Output the [x, y] coordinate of the center of the cell containing the given text.  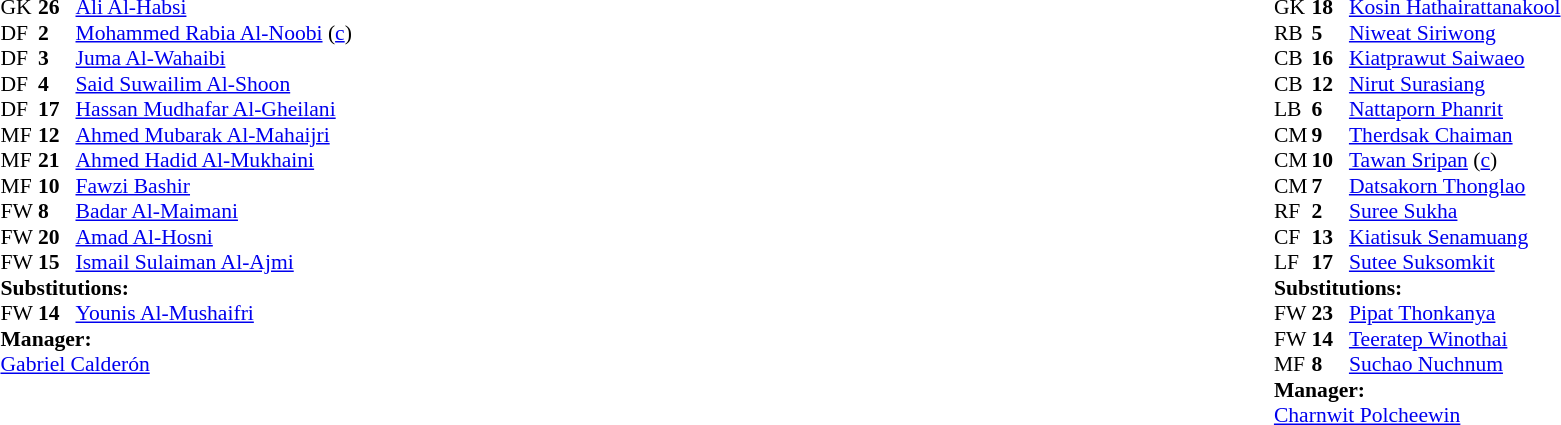
Tawan Sripan (c) [1455, 161]
9 [1330, 135]
RB [1293, 33]
5 [1330, 33]
21 [57, 161]
Badar Al-Maimani [214, 211]
Suree Sukha [1455, 211]
Ismail Sulaiman Al-Ajmi [214, 263]
Kiatprawut Saiwaeo [1455, 59]
Suchao Nuchnum [1455, 365]
CF [1293, 237]
Teeratep Winothai [1455, 339]
Pipat Thonkanya [1455, 313]
Nattaporn Phanrit [1455, 109]
Mohammed Rabia Al-Noobi (c) [214, 33]
23 [1330, 313]
16 [1330, 59]
Younis Al-Mushaifri [214, 313]
6 [1330, 109]
Ahmed Hadid Al-Mukhaini [214, 161]
4 [57, 84]
Sutee Suksomkit [1455, 263]
LF [1293, 263]
Said Suwailim Al-Shoon [214, 84]
Juma Al-Wahaibi [214, 59]
Kiatisuk Senamuang [1455, 237]
Datsakorn Thonglao [1455, 186]
Hassan Mudhafar Al-Gheilani [214, 109]
LB [1293, 109]
Niweat Siriwong [1455, 33]
15 [57, 263]
RF [1293, 211]
3 [57, 59]
Therdsak Chaiman [1455, 135]
Gabriel Calderón [176, 365]
Ahmed Mubarak Al-Mahaijri [214, 135]
Nirut Surasiang [1455, 84]
13 [1330, 237]
20 [57, 237]
7 [1330, 186]
Amad Al-Hosni [214, 237]
Fawzi Bashir [214, 186]
